Return [x, y] of the center of cell containing provided text 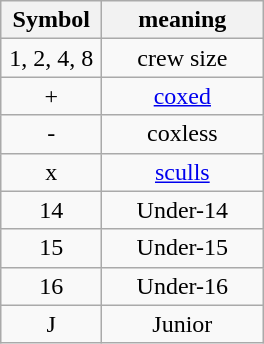
Under-15 [182, 248]
sculls [182, 172]
16 [52, 286]
meaning [182, 20]
J [52, 324]
coxless [182, 134]
1, 2, 4, 8 [52, 58]
Under-14 [182, 210]
coxed [182, 96]
Symbol [52, 20]
+ [52, 96]
x [52, 172]
Junior [182, 324]
- [52, 134]
15 [52, 248]
crew size [182, 58]
Under-16 [182, 286]
14 [52, 210]
